Scan for the cell matching the given text and deliver its (x, y) coordinate at center. 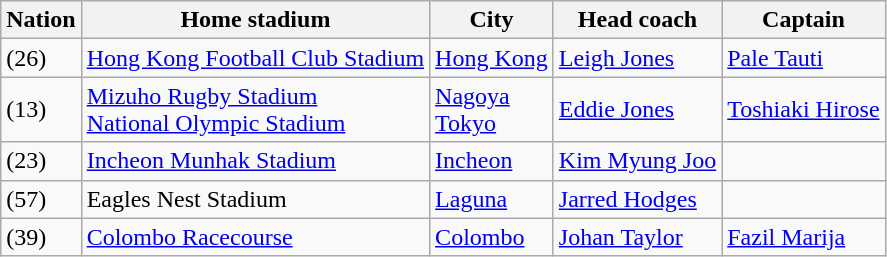
City (492, 20)
Incheon (492, 161)
Mizuho Rugby StadiumNational Olympic Stadium (255, 110)
Captain (804, 20)
NagoyaTokyo (492, 110)
(23) (41, 161)
Incheon Munhak Stadium (255, 161)
(13) (41, 110)
Kim Myung Joo (637, 161)
Colombo (492, 237)
Toshiaki Hirose (804, 110)
(39) (41, 237)
Eddie Jones (637, 110)
Hong Kong (492, 58)
Eagles Nest Stadium (255, 199)
Laguna (492, 199)
Home stadium (255, 20)
Leigh Jones (637, 58)
Colombo Racecourse (255, 237)
Fazil Marija (804, 237)
Head coach (637, 20)
Johan Taylor (637, 237)
(26) (41, 58)
(57) (41, 199)
Jarred Hodges (637, 199)
Nation (41, 20)
Hong Kong Football Club Stadium (255, 58)
Pale Tauti (804, 58)
